Search for the cell housing the specified text and yield its (X, Y) center coordinate. 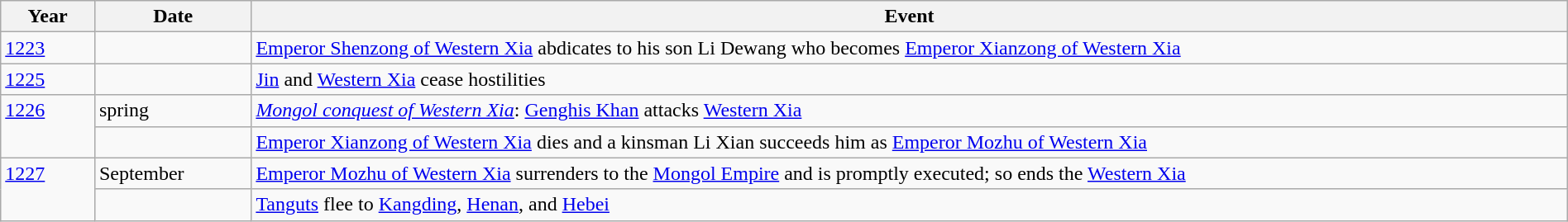
Emperor Shenzong of Western Xia abdicates to his son Li Dewang who becomes Emperor Xianzong of Western Xia (910, 48)
1225 (48, 79)
Mongol conquest of Western Xia: Genghis Khan attacks Western Xia (910, 111)
Date (172, 17)
September (172, 173)
Emperor Mozhu of Western Xia surrenders to the Mongol Empire and is promptly executed; so ends the Western Xia (910, 173)
Jin and Western Xia cease hostilities (910, 79)
1227 (48, 189)
Emperor Xianzong of Western Xia dies and a kinsman Li Xian succeeds him as Emperor Mozhu of Western Xia (910, 142)
Event (910, 17)
1223 (48, 48)
Tanguts flee to Kangding, Henan, and Hebei (910, 205)
spring (172, 111)
1226 (48, 126)
Year (48, 17)
